Provide the [X, Y] coordinate of the cell's center where the given text is located.  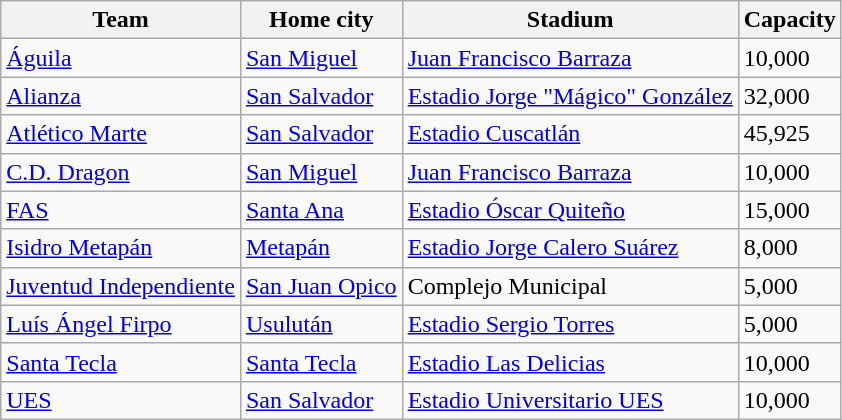
Usulután [321, 324]
Estadio Las Delicias [570, 362]
Complejo Municipal [570, 286]
Home city [321, 20]
15,000 [790, 210]
Atlético Marte [121, 134]
Juventud Independiente [121, 286]
Capacity [790, 20]
8,000 [790, 248]
Luís Ángel Firpo [121, 324]
Águila [121, 58]
Alianza [121, 96]
Estadio Jorge "Mágico" González [570, 96]
FAS [121, 210]
Estadio Universitario UES [570, 400]
C.D. Dragon [121, 172]
San Juan Opico [321, 286]
Estadio Óscar Quiteño [570, 210]
Estadio Jorge Calero Suárez [570, 248]
Stadium [570, 20]
Isidro Metapán [121, 248]
Santa Ana [321, 210]
45,925 [790, 134]
Metapán [321, 248]
32,000 [790, 96]
Team [121, 20]
Estadio Cuscatlán [570, 134]
Estadio Sergio Torres [570, 324]
UES [121, 400]
